Return the (X, Y) coordinate for the center point of the cell that contains the specified text.  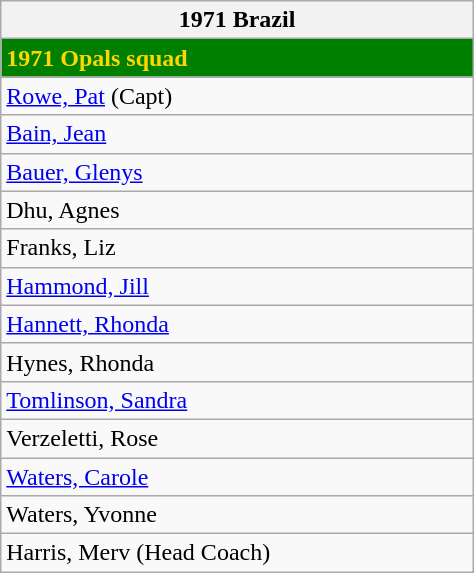
1971 Brazil (237, 20)
Hannett, Rhonda (237, 324)
Waters, Carole (237, 477)
Rowe, Pat (Capt) (237, 96)
Verzeletti, Rose (237, 438)
Dhu, Agnes (237, 210)
Hynes, Rhonda (237, 362)
Bauer, Glenys (237, 172)
Hammond, Jill (237, 286)
Tomlinson, Sandra (237, 400)
1971 Opals squad (237, 58)
Bain, Jean (237, 134)
Harris, Merv (Head Coach) (237, 553)
Franks, Liz (237, 248)
Waters, Yvonne (237, 515)
